Provide the [X, Y] coordinate of the cell's center where the given text is located.  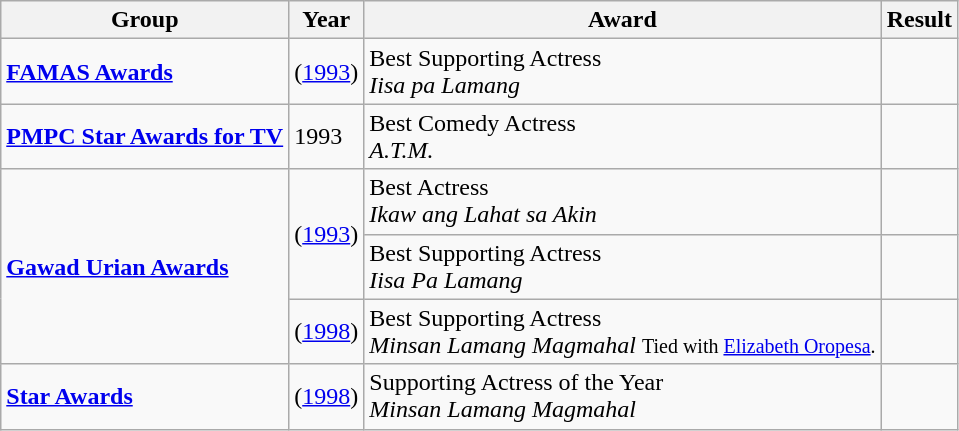
Supporting Actress of the YearMinsan Lamang Magmahal [622, 396]
PMPC Star Awards for TV [145, 136]
Year [326, 20]
Star Awards [145, 396]
Result [919, 20]
1993 [326, 136]
Gawad Urian Awards [145, 266]
Best ActressIkaw ang Lahat sa Akin [622, 202]
Group [145, 20]
Best Comedy ActressA.T.M. [622, 136]
Best Supporting ActressIisa Pa Lamang [622, 266]
Best Supporting ActressIisa pa Lamang [622, 72]
Best Supporting ActressMinsan Lamang Magmahal Tied with Elizabeth Oropesa. [622, 332]
FAMAS Awards [145, 72]
Award [622, 20]
